Output the [X, Y] coordinate of the center of the cell containing the given text.  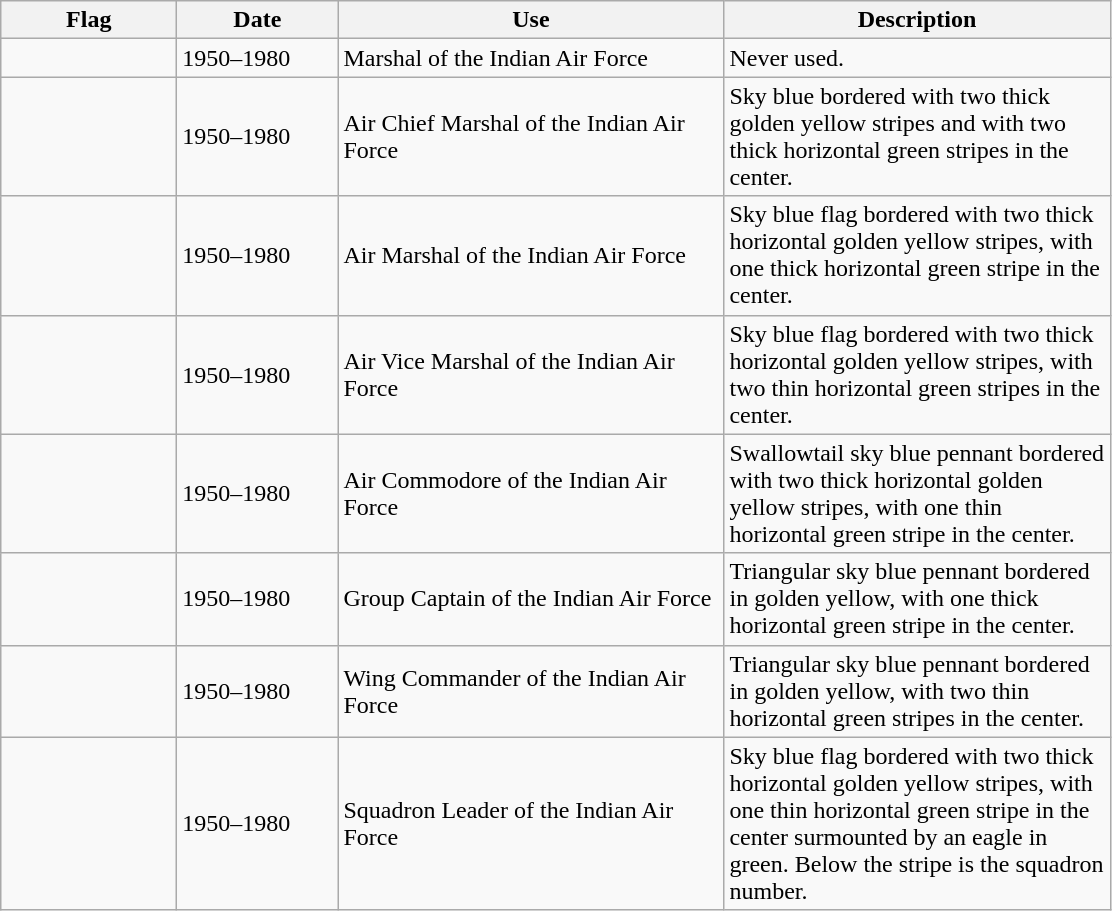
Group Captain of the Indian Air Force [531, 599]
Triangular sky blue pennant bordered in golden yellow, with one thick horizontal green stripe in the center. [917, 599]
Sky blue flag bordered with two thick horizontal golden yellow stripes, with two thin horizontal green stripes in the center. [917, 374]
Flag [89, 20]
Triangular sky blue pennant bordered in golden yellow, with two thin horizontal green stripes in the center. [917, 691]
Sky blue flag bordered with two thick horizontal golden yellow stripes, with one thick horizontal green stripe in the center. [917, 256]
Description [917, 20]
Never used. [917, 58]
Squadron Leader of the Indian Air Force [531, 824]
Air Chief Marshal of the Indian Air Force [531, 136]
Air Commodore of the Indian Air Force [531, 494]
Swallowtail sky blue pennant bordered with two thick horizontal golden yellow stripes, with one thin horizontal green stripe in the center. [917, 494]
Date [258, 20]
Marshal of the Indian Air Force [531, 58]
Wing Commander of the Indian Air Force [531, 691]
Air Marshal of the Indian Air Force [531, 256]
Air Vice Marshal of the Indian Air Force [531, 374]
Use [531, 20]
Sky blue bordered with two thick golden yellow stripes and with two thick horizontal green stripes in the center. [917, 136]
